Extract the (x, y) coordinate from the center of the cell holding the provided text.  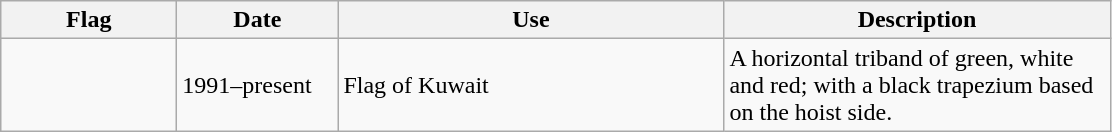
Date (258, 20)
Description (917, 20)
Use (531, 20)
A horizontal triband of green, white and red; with a black trapezium based on the hoist side. (917, 85)
1991–present (258, 85)
Flag (89, 20)
Flag of Kuwait (531, 85)
